Scan for the cell matching the given text and deliver its [X, Y] coordinate at center. 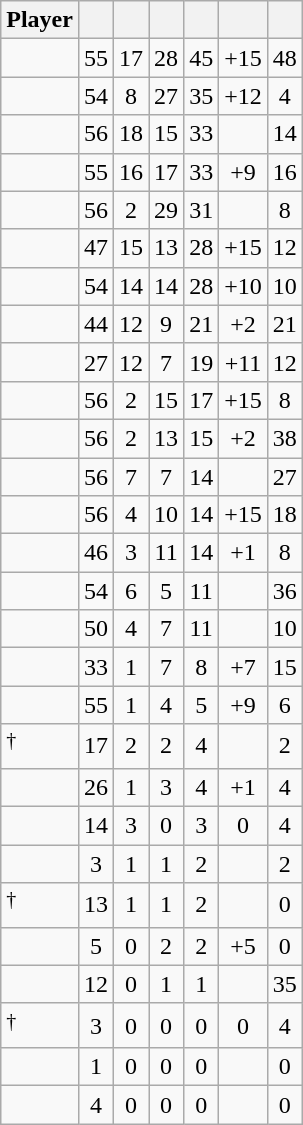
46 [96, 553]
44 [96, 324]
48 [284, 58]
31 [202, 210]
45 [202, 58]
+7 [244, 667]
Player [40, 20]
47 [96, 248]
19 [202, 362]
50 [96, 629]
9 [166, 324]
+12 [244, 96]
29 [166, 210]
36 [284, 591]
+10 [244, 286]
+5 [244, 946]
26 [96, 787]
38 [284, 438]
+11 [244, 362]
